Detect which cell encompasses the target text, then output its (X, Y) center coordinate. 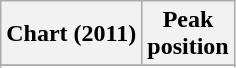
Peakposition (188, 34)
Chart (2011) (72, 34)
